Detect which cell encompasses the target text, then output its (x, y) center coordinate. 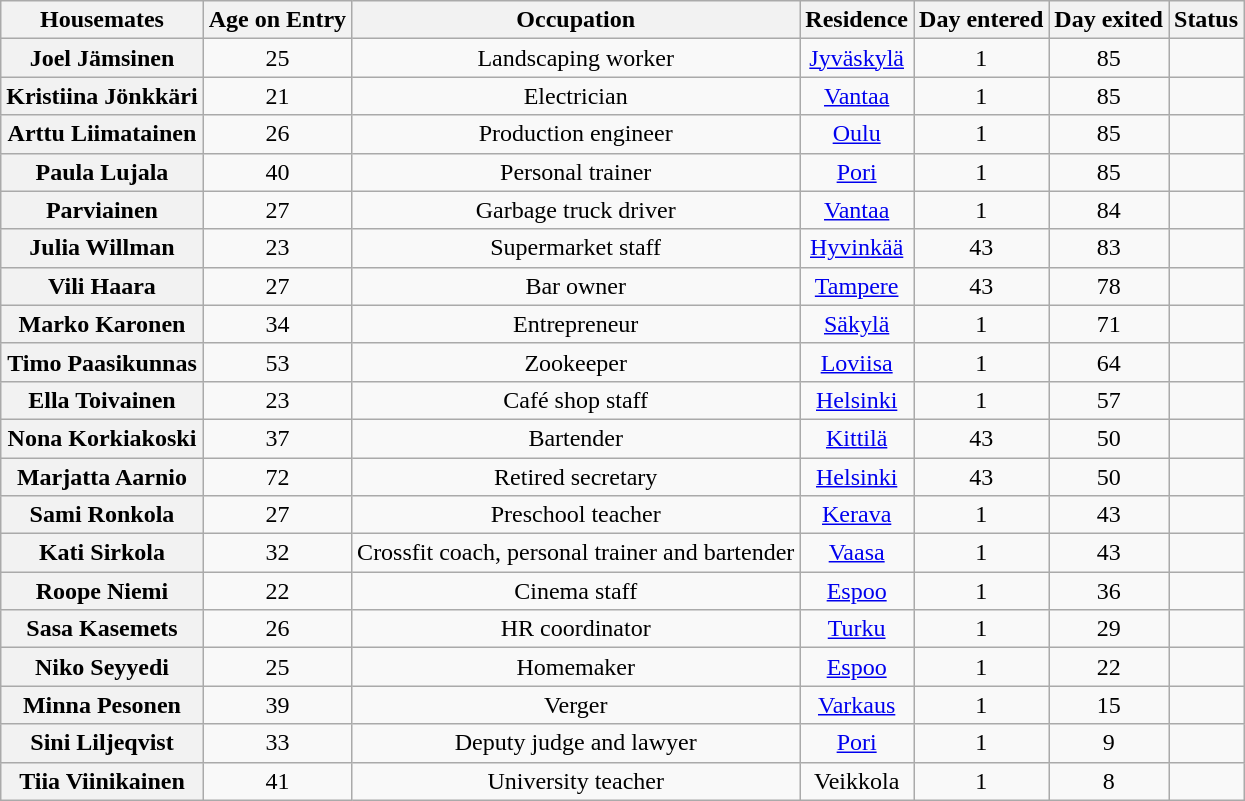
Veikkola (857, 781)
Ella Toivainen (102, 400)
Retired secretary (576, 477)
71 (1109, 324)
Crossfit coach, personal trainer and bartender (576, 553)
Bar owner (576, 286)
Minna Pesonen (102, 705)
Roope Niemi (102, 591)
72 (277, 477)
Day exited (1109, 20)
HR coordinator (576, 629)
Vaasa (857, 553)
Jyväskylä (857, 58)
Tiia Viinikainen (102, 781)
84 (1109, 210)
Age on Entry (277, 20)
36 (1109, 591)
Garbage truck driver (576, 210)
9 (1109, 743)
Sini Liljeqvist (102, 743)
Homemaker (576, 667)
15 (1109, 705)
Personal trainer (576, 172)
Marjatta Aarnio (102, 477)
8 (1109, 781)
Landscaping worker (576, 58)
Paula Lujala (102, 172)
Kerava (857, 515)
Supermarket staff (576, 248)
Tampere (857, 286)
Parviainen (102, 210)
Joel Jämsinen (102, 58)
39 (277, 705)
Timo Paasikunnas (102, 362)
33 (277, 743)
Production engineer (576, 134)
41 (277, 781)
Vili Haara (102, 286)
Arttu Liimatainen (102, 134)
Deputy judge and lawyer (576, 743)
Cinema staff (576, 591)
Café shop staff (576, 400)
Residence (857, 20)
Julia Willman (102, 248)
Oulu (857, 134)
64 (1109, 362)
32 (277, 553)
Kristiina Jönkkäri (102, 96)
29 (1109, 629)
Bartender (576, 438)
34 (277, 324)
Niko Seyyedi (102, 667)
Sasa Kasemets (102, 629)
Varkaus (857, 705)
Preschool teacher (576, 515)
Nona Korkiakoski (102, 438)
53 (277, 362)
Housemates (102, 20)
83 (1109, 248)
University teacher (576, 781)
Hyvinkää (857, 248)
37 (277, 438)
40 (277, 172)
Day entered (982, 20)
Zookeeper (576, 362)
78 (1109, 286)
Status (1206, 20)
21 (277, 96)
Kati Sirkola (102, 553)
Marko Karonen (102, 324)
Electrician (576, 96)
Sami Ronkola (102, 515)
Säkylä (857, 324)
Entrepreneur (576, 324)
Loviisa (857, 362)
57 (1109, 400)
Turku (857, 629)
Verger (576, 705)
Kittilä (857, 438)
Occupation (576, 20)
